Provide the (X, Y) coordinate of the cell's center where the given text is located.  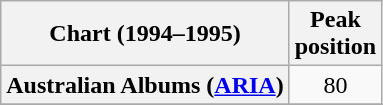
80 (335, 85)
Australian Albums (ARIA) (145, 85)
Peakposition (335, 34)
Chart (1994–1995) (145, 34)
